Identify which cell holds the provided text, then report its (X, Y) central coordinate. 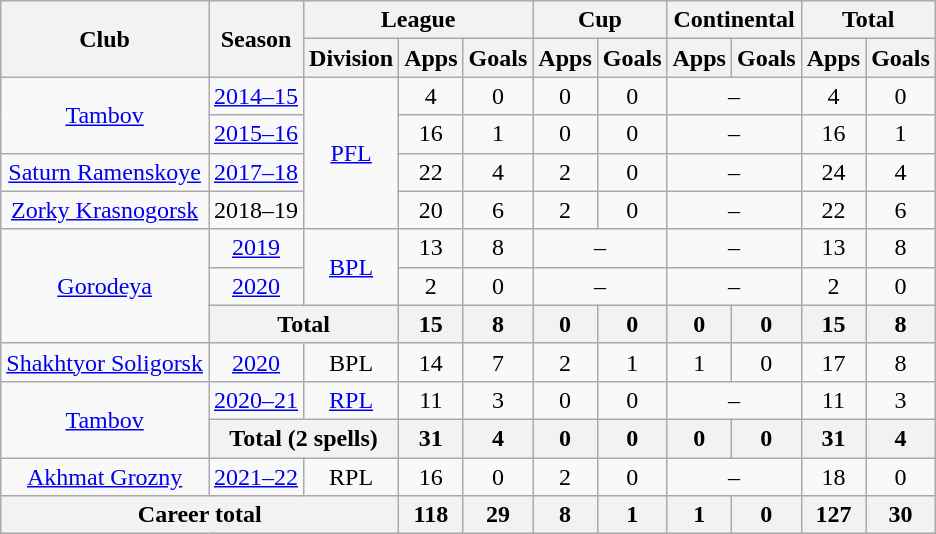
PFL (352, 153)
Zorky Krasnogorsk (105, 210)
30 (901, 515)
Continental (734, 20)
Cup (600, 20)
Career total (200, 515)
Club (105, 39)
2019 (256, 248)
18 (833, 477)
17 (833, 362)
2021–22 (256, 477)
Division (352, 58)
2018–19 (256, 210)
29 (498, 515)
127 (833, 515)
Saturn Ramenskoye (105, 172)
League (418, 20)
Total (2 spells) (303, 438)
24 (833, 172)
2017–18 (256, 172)
2020–21 (256, 400)
7 (498, 362)
2014–15 (256, 96)
Season (256, 39)
Shakhtyor Soligorsk (105, 362)
20 (431, 210)
2015–16 (256, 134)
118 (431, 515)
Gorodeya (105, 286)
Akhmat Grozny (105, 477)
14 (431, 362)
